From the cell containing the given text, extract its center point as [x, y] coordinate. 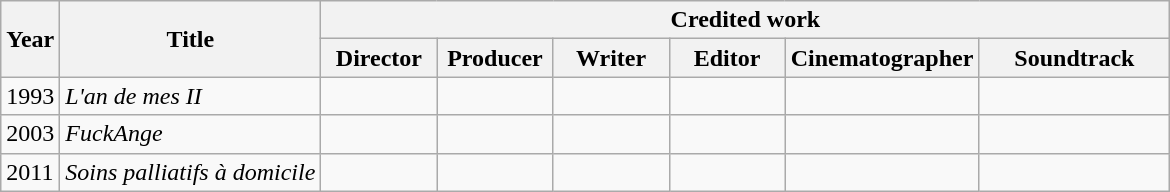
Producer [495, 58]
Year [30, 39]
Title [190, 39]
2011 [30, 172]
Soins palliatifs à domicile [190, 172]
FuckAnge [190, 134]
L'an de mes II [190, 96]
Soundtrack [1074, 58]
2003 [30, 134]
Cinematographer [882, 58]
Credited work [746, 20]
1993 [30, 96]
Editor [727, 58]
Writer [611, 58]
Director [379, 58]
